Extract the (X, Y) coordinate from the center of the cell holding the provided text.  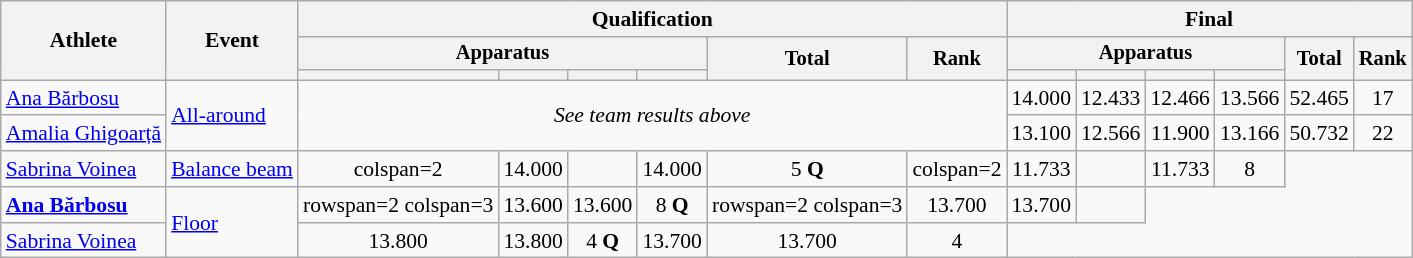
Sabrina Voinea (84, 169)
52.465 (1318, 98)
Amalia Ghigoarță (84, 134)
11.900 (1180, 134)
13.166 (1250, 134)
50.732 (1318, 134)
12.433 (1110, 98)
13.100 (1040, 134)
5 Q (808, 169)
22 (1383, 134)
8 Q (672, 205)
Qualification (652, 19)
Floor (232, 222)
Final (1208, 19)
Balance beam (232, 169)
12.466 (1180, 98)
Event (232, 40)
All-around (232, 116)
12.566 (1110, 134)
13.566 (1250, 98)
17 (1383, 98)
See team results above (652, 116)
Athlete (84, 40)
8 (1250, 169)
